Capture the cell that displays the provided text and extract its (X, Y) central coordinate. 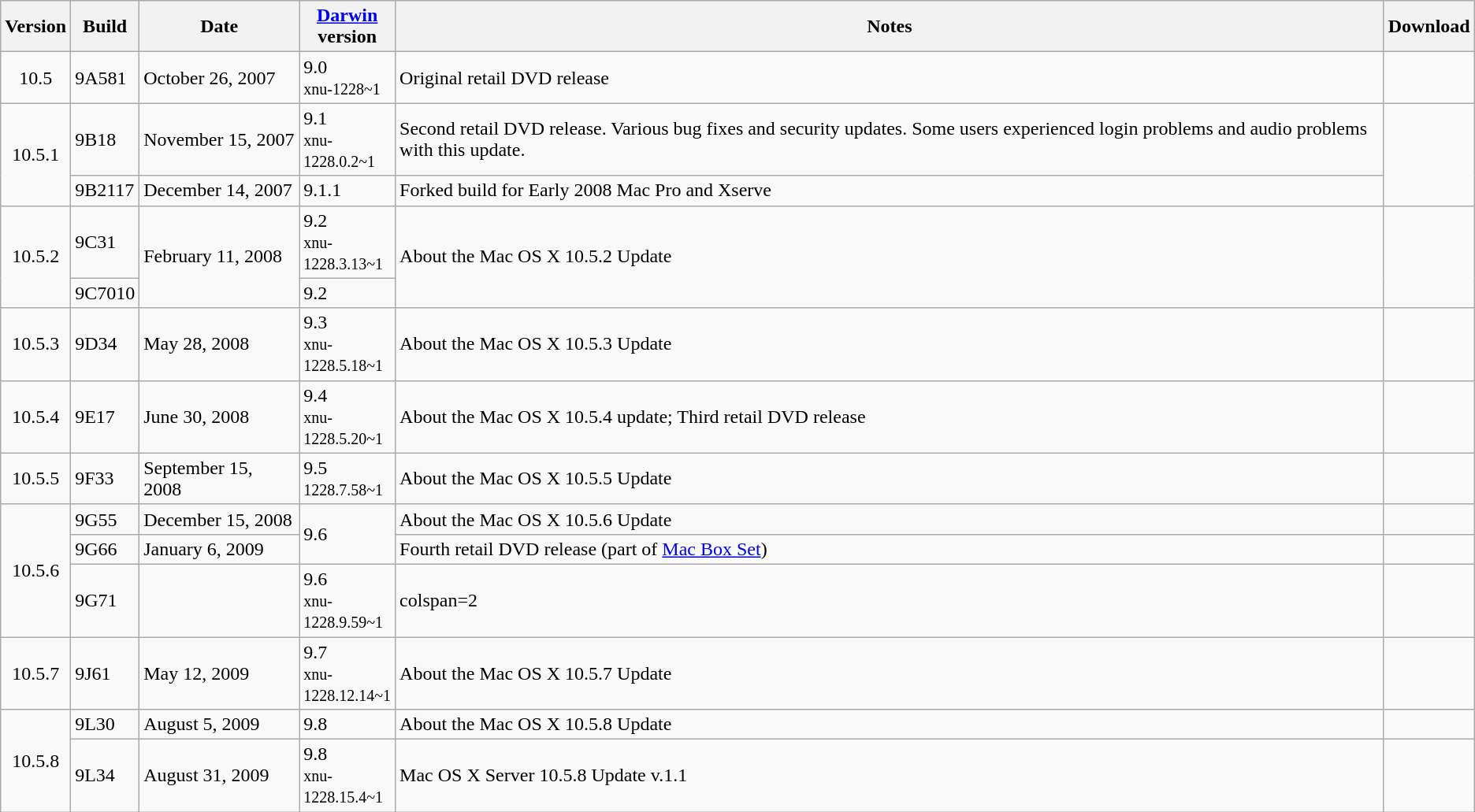
About the Mac OS X 10.5.8 Update (890, 725)
May 12, 2009 (219, 673)
9.7xnu-1228.12.14~1 (347, 673)
December 15, 2008 (219, 519)
9.51228.7.58~1 (347, 479)
9G66 (106, 549)
9.1xnu-1228.0.2~1 (347, 139)
January 6, 2009 (219, 549)
About the Mac OS X 10.5.7 Update (890, 673)
9.2xnu-1228.3.13~1 (347, 242)
9.6xnu-1228.9.59~1 (347, 600)
9B2117 (106, 191)
Mac OS X Server 10.5.8 Update v.1.1 (890, 776)
Original retail DVD release (890, 77)
Version (36, 27)
colspan=2 (890, 600)
9.2 (347, 293)
10.5 (36, 77)
9.0xnu-1228~1 (347, 77)
Forked build for Early 2008 Mac Pro and Xserve (890, 191)
9F33 (106, 479)
10.5.1 (36, 154)
December 14, 2007 (219, 191)
About the Mac OS X 10.5.3 Update (890, 344)
Second retail DVD release. Various bug fixes and security updates. Some users experienced login problems and audio problems with this update. (890, 139)
9G71 (106, 600)
About the Mac OS X 10.5.6 Update (890, 519)
9.3xnu-1228.5.18~1 (347, 344)
9.8xnu-1228.15.4~1 (347, 776)
About the Mac OS X 10.5.4 update; Third retail DVD release (890, 417)
9B18 (106, 139)
10.5.3 (36, 344)
9.1.1 (347, 191)
10.5.8 (36, 761)
About the Mac OS X 10.5.5 Update (890, 479)
October 26, 2007 (219, 77)
Build (106, 27)
Fourth retail DVD release (part of Mac Box Set) (890, 549)
August 5, 2009 (219, 725)
9.6 (347, 534)
Notes (890, 27)
10.5.6 (36, 570)
June 30, 2008 (219, 417)
August 31, 2009 (219, 776)
9G55 (106, 519)
About the Mac OS X 10.5.2 Update (890, 257)
9C7010 (106, 293)
February 11, 2008 (219, 257)
9J61 (106, 673)
9D34 (106, 344)
November 15, 2007 (219, 139)
May 28, 2008 (219, 344)
9.8 (347, 725)
9.4xnu-1228.5.20~1 (347, 417)
10.5.7 (36, 673)
Darwin version (347, 27)
9C31 (106, 242)
September 15, 2008 (219, 479)
Download (1429, 27)
Date (219, 27)
9A581 (106, 77)
9E17 (106, 417)
10.5.5 (36, 479)
9L34 (106, 776)
9L30 (106, 725)
10.5.2 (36, 257)
10.5.4 (36, 417)
